Identify which cell holds the provided text, then report its (X, Y) central coordinate. 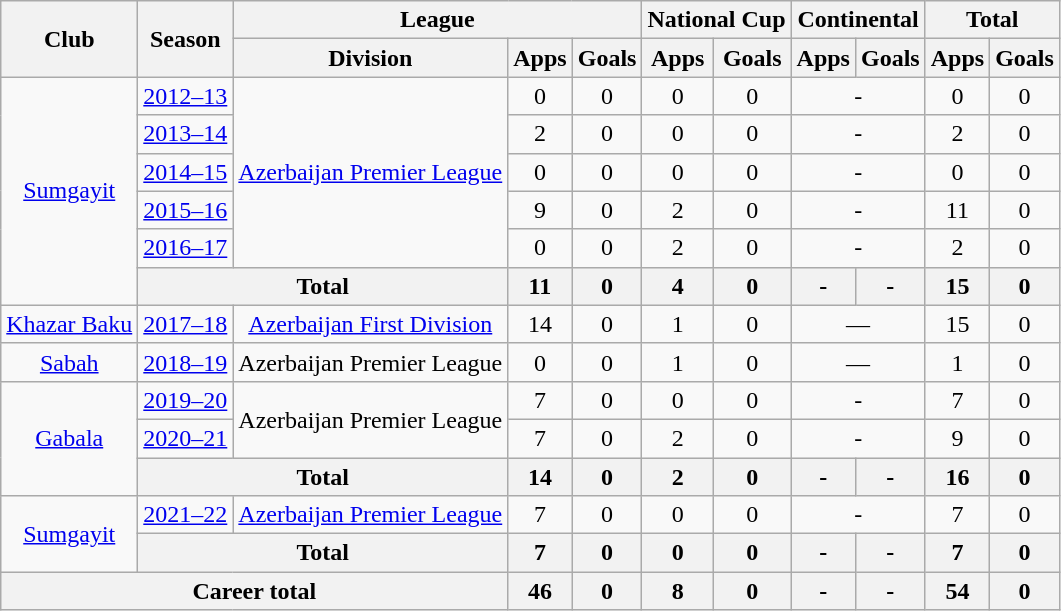
54 (957, 591)
Career total (254, 591)
Azerbaijan First Division (370, 324)
National Cup (716, 20)
Sabah (70, 362)
2012–13 (186, 96)
Season (186, 39)
2013–14 (186, 134)
8 (678, 591)
4 (678, 286)
Division (370, 58)
16 (957, 477)
2018–19 (186, 362)
2020–21 (186, 438)
Club (70, 39)
46 (540, 591)
2019–20 (186, 400)
2017–18 (186, 324)
Gabala (70, 438)
2015–16 (186, 210)
2014–15 (186, 172)
League (438, 20)
2016–17 (186, 248)
2021–22 (186, 515)
Khazar Baku (70, 324)
Continental (858, 20)
